Find where the given text appears and provide that cell's center as [X, Y] coordinate. 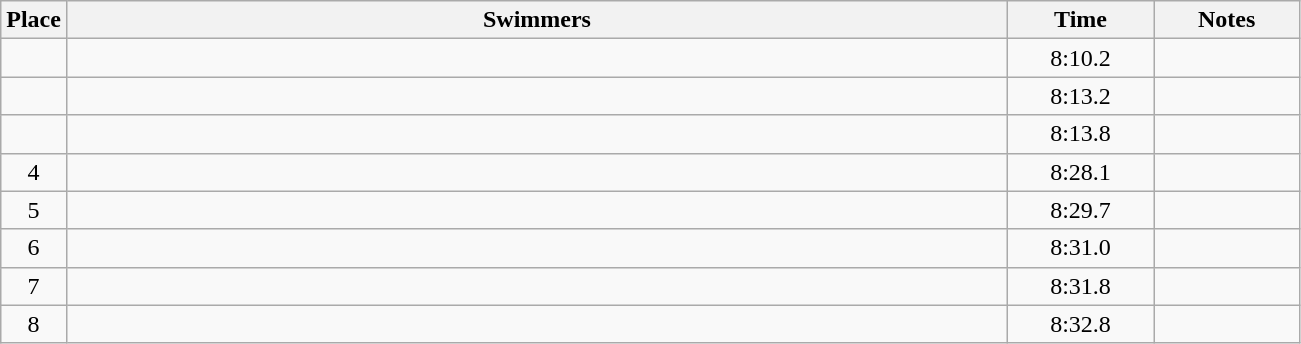
6 [34, 248]
Notes [1227, 20]
8 [34, 324]
8:31.0 [1081, 248]
Time [1081, 20]
8:32.8 [1081, 324]
8:28.1 [1081, 172]
8:31.8 [1081, 286]
Swimmers [536, 20]
5 [34, 210]
8:13.8 [1081, 134]
8:10.2 [1081, 58]
7 [34, 286]
8:13.2 [1081, 96]
Place [34, 20]
4 [34, 172]
8:29.7 [1081, 210]
